Pinpoint the cell where the given text exists, returning its (X, Y) midpoint coordinate. 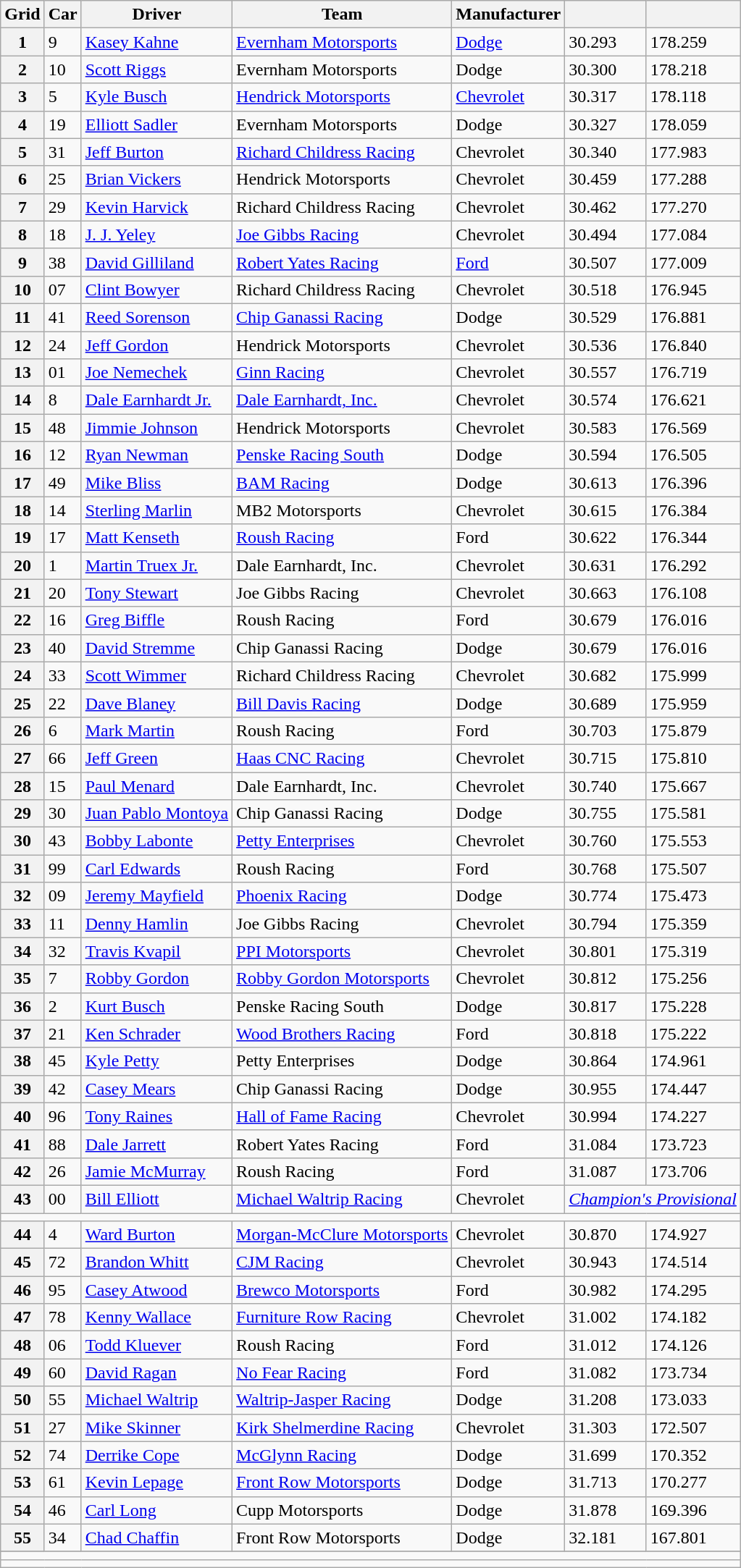
96 (62, 1116)
Grid (22, 14)
31.082 (606, 1373)
Champion's Provisional (653, 1199)
Kenny Wallace (156, 1318)
Cupp Motorsports (342, 1510)
60 (62, 1373)
Bobby Labonte (156, 841)
30.715 (606, 758)
Jimmie Johnson (156, 428)
Joe Nemechek (156, 373)
31.002 (606, 1318)
177.270 (693, 207)
178.059 (693, 125)
Haas CNC Racing (342, 758)
Paul Menard (156, 785)
30.462 (606, 207)
Furniture Row Racing (342, 1318)
MB2 Motorsports (342, 510)
66 (62, 758)
Ward Burton (156, 1235)
30.870 (606, 1235)
13 (22, 373)
37 (22, 1034)
176.292 (693, 565)
Brian Vickers (156, 180)
78 (62, 1318)
72 (62, 1263)
31.303 (606, 1428)
30.817 (606, 1006)
177.084 (693, 235)
Martin Truex Jr. (156, 565)
Kevin Harvick (156, 207)
Mike Bliss (156, 483)
30.703 (606, 730)
30.631 (606, 565)
178.259 (693, 42)
175.667 (693, 785)
Kirk Shelmerdine Racing (342, 1428)
Bill Davis Racing (342, 703)
PPI Motorsports (342, 951)
54 (22, 1510)
30.774 (606, 896)
167.801 (693, 1538)
Reed Sorenson (156, 317)
176.719 (693, 373)
30.507 (606, 262)
Todd Kluever (156, 1345)
174.514 (693, 1263)
175.319 (693, 951)
Casey Mears (156, 1089)
30.300 (606, 69)
30.340 (606, 152)
Carl Edwards (156, 869)
David Gilliland (156, 262)
Juan Pablo Montoya (156, 814)
30.293 (606, 42)
175.959 (693, 703)
Morgan-McClure Motorsports (342, 1235)
Ken Schrader (156, 1034)
30.682 (606, 675)
30.812 (606, 979)
30.663 (606, 593)
Car (62, 14)
28 (22, 785)
Jeremy Mayfield (156, 896)
30.327 (606, 125)
31.087 (606, 1171)
30.536 (606, 345)
30.760 (606, 841)
30.943 (606, 1263)
30.994 (606, 1116)
Casey Atwood (156, 1290)
30.529 (606, 317)
Denny Hamlin (156, 924)
176.505 (693, 455)
01 (62, 373)
51 (22, 1428)
31.084 (606, 1144)
Bill Elliott (156, 1199)
CJM Racing (342, 1263)
30.794 (606, 924)
Kyle Busch (156, 97)
Mark Martin (156, 730)
35 (22, 979)
Driver (156, 14)
95 (62, 1290)
30.982 (606, 1290)
Jeff Burton (156, 152)
Greg Biffle (156, 620)
30.622 (606, 538)
176.840 (693, 345)
174.295 (693, 1290)
174.961 (693, 1061)
Dale Earnhardt Jr. (156, 400)
44 (22, 1235)
00 (62, 1199)
Chad Chaffin (156, 1538)
Dale Jarrett (156, 1144)
53 (22, 1483)
Team (342, 14)
Sterling Marlin (156, 510)
3 (22, 97)
175.553 (693, 841)
30.864 (606, 1061)
Kevin Lepage (156, 1483)
30.818 (606, 1034)
30.518 (606, 290)
30.613 (606, 483)
Kasey Kahne (156, 42)
174.447 (693, 1089)
Matt Kenseth (156, 538)
50 (22, 1400)
Robby Gordon Motorsports (342, 979)
Tony Raines (156, 1116)
Clint Bowyer (156, 290)
99 (62, 869)
178.218 (693, 69)
175.473 (693, 896)
176.384 (693, 510)
Scott Riggs (156, 69)
Phoenix Racing (342, 896)
David Stremme (156, 648)
30.689 (606, 703)
Scott Wimmer (156, 675)
Jamie McMurray (156, 1171)
Wood Brothers Racing (342, 1034)
61 (62, 1483)
175.879 (693, 730)
30.574 (606, 400)
23 (22, 648)
170.277 (693, 1483)
Mike Skinner (156, 1428)
178.118 (693, 97)
Travis Kvapil (156, 951)
09 (62, 896)
Derrike Cope (156, 1455)
174.182 (693, 1318)
52 (22, 1455)
175.507 (693, 869)
169.396 (693, 1510)
31.208 (606, 1400)
39 (22, 1089)
Jeff Green (156, 758)
30.801 (606, 951)
30.615 (606, 510)
175.228 (693, 1006)
47 (22, 1318)
Kyle Petty (156, 1061)
176.945 (693, 290)
173.706 (693, 1171)
BAM Racing (342, 483)
Michael Waltrip Racing (342, 1199)
173.033 (693, 1400)
Robby Gordon (156, 979)
30.459 (606, 180)
30.557 (606, 373)
173.734 (693, 1373)
174.227 (693, 1116)
07 (62, 290)
176.396 (693, 483)
31.878 (606, 1510)
176.569 (693, 428)
174.927 (693, 1235)
Waltrip-Jasper Racing (342, 1400)
175.999 (693, 675)
No Fear Racing (342, 1373)
Elliott Sadler (156, 125)
175.256 (693, 979)
174.126 (693, 1345)
David Ragan (156, 1373)
30.583 (606, 428)
06 (62, 1345)
30.317 (606, 97)
J. J. Yeley (156, 235)
Dave Blaney (156, 703)
Manufacturer (508, 14)
Ginn Racing (342, 373)
Tony Stewart (156, 593)
32.181 (606, 1538)
175.810 (693, 758)
Hall of Fame Racing (342, 1116)
177.009 (693, 262)
30.768 (606, 869)
30.740 (606, 785)
Michael Waltrip (156, 1400)
30.755 (606, 814)
31.699 (606, 1455)
170.352 (693, 1455)
172.507 (693, 1428)
176.621 (693, 400)
36 (22, 1006)
177.983 (693, 152)
Ryan Newman (156, 455)
Carl Long (156, 1510)
30.594 (606, 455)
173.723 (693, 1144)
74 (62, 1455)
176.108 (693, 593)
176.881 (693, 317)
30.955 (606, 1089)
Brewco Motorsports (342, 1290)
Jeff Gordon (156, 345)
McGlynn Racing (342, 1455)
175.359 (693, 924)
176.344 (693, 538)
31.012 (606, 1345)
175.581 (693, 814)
Kurt Busch (156, 1006)
177.288 (693, 180)
31.713 (606, 1483)
175.222 (693, 1034)
30.494 (606, 235)
88 (62, 1144)
Brandon Whitt (156, 1263)
